For the text-containing cell, return its midpoint in [X, Y] coordinate format. 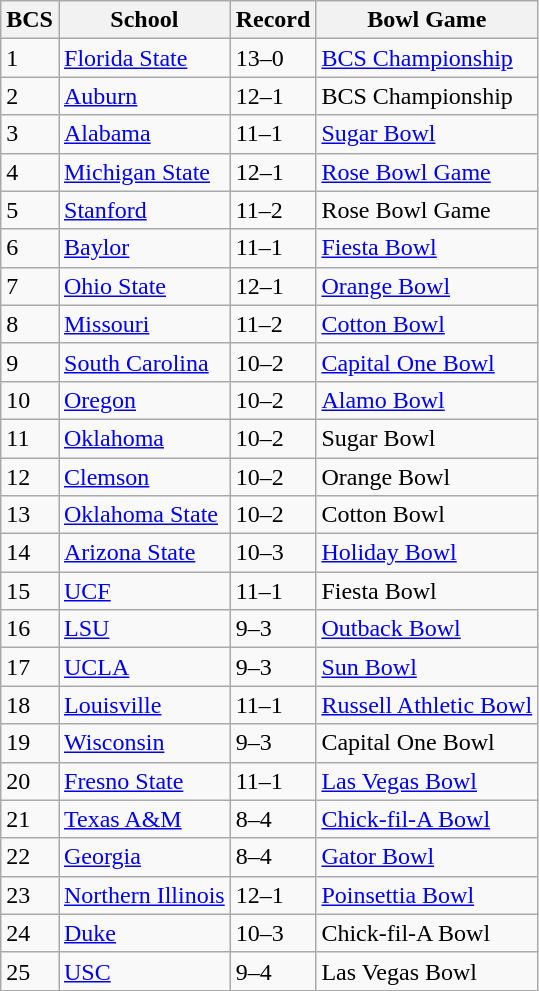
17 [30, 667]
Outback Bowl [427, 629]
Record [273, 20]
5 [30, 210]
6 [30, 248]
Georgia [144, 857]
Louisville [144, 705]
Wisconsin [144, 743]
3 [30, 134]
Arizona State [144, 553]
School [144, 20]
LSU [144, 629]
9–4 [273, 971]
Russell Athletic Bowl [427, 705]
Oklahoma State [144, 515]
2 [30, 96]
23 [30, 895]
Florida State [144, 58]
Missouri [144, 324]
Northern Illinois [144, 895]
13–0 [273, 58]
18 [30, 705]
24 [30, 933]
USC [144, 971]
Michigan State [144, 172]
8 [30, 324]
Bowl Game [427, 20]
Gator Bowl [427, 857]
11 [30, 438]
7 [30, 286]
Auburn [144, 96]
Holiday Bowl [427, 553]
10 [30, 400]
15 [30, 591]
22 [30, 857]
UCF [144, 591]
Poinsettia Bowl [427, 895]
Oklahoma [144, 438]
12 [30, 477]
UCLA [144, 667]
Alamo Bowl [427, 400]
1 [30, 58]
20 [30, 781]
9 [30, 362]
Alabama [144, 134]
13 [30, 515]
16 [30, 629]
19 [30, 743]
South Carolina [144, 362]
Oregon [144, 400]
4 [30, 172]
Baylor [144, 248]
Texas A&M [144, 819]
Clemson [144, 477]
Duke [144, 933]
14 [30, 553]
Stanford [144, 210]
Sun Bowl [427, 667]
BCS [30, 20]
21 [30, 819]
Ohio State [144, 286]
25 [30, 971]
Fresno State [144, 781]
